Locate the cell with the specified text and output its (X, Y) center coordinate. 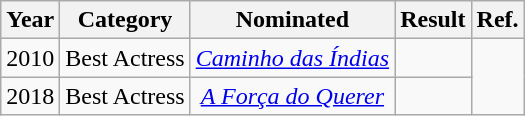
Ref. (498, 20)
2018 (30, 96)
A Força do Querer (292, 96)
Caminho das Índias (292, 58)
2010 (30, 58)
Year (30, 20)
Nominated (292, 20)
Result (433, 20)
Category (125, 20)
